Return [x, y] of the center of cell containing provided text 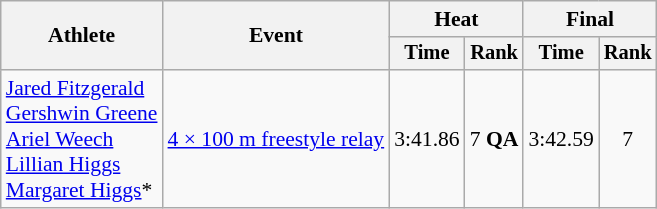
Athlete [82, 36]
3:42.59 [560, 139]
Event [276, 36]
Jared FitzgeraldGershwin GreeneAriel WeechLillian HiggsMargaret Higgs* [82, 139]
Heat [456, 19]
7 [628, 139]
3:41.86 [426, 139]
4 × 100 m freestyle relay [276, 139]
7 QA [494, 139]
Final [590, 19]
